Capture the cell that displays the provided text and extract its [X, Y] central coordinate. 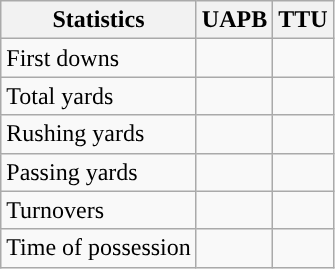
Total yards [99, 96]
Passing yards [99, 172]
Rushing yards [99, 134]
TTU [303, 20]
First downs [99, 58]
Statistics [99, 20]
Time of possession [99, 248]
UAPB [234, 20]
Turnovers [99, 210]
